Extract the (x, y) coordinate from the center of the cell holding the provided text.  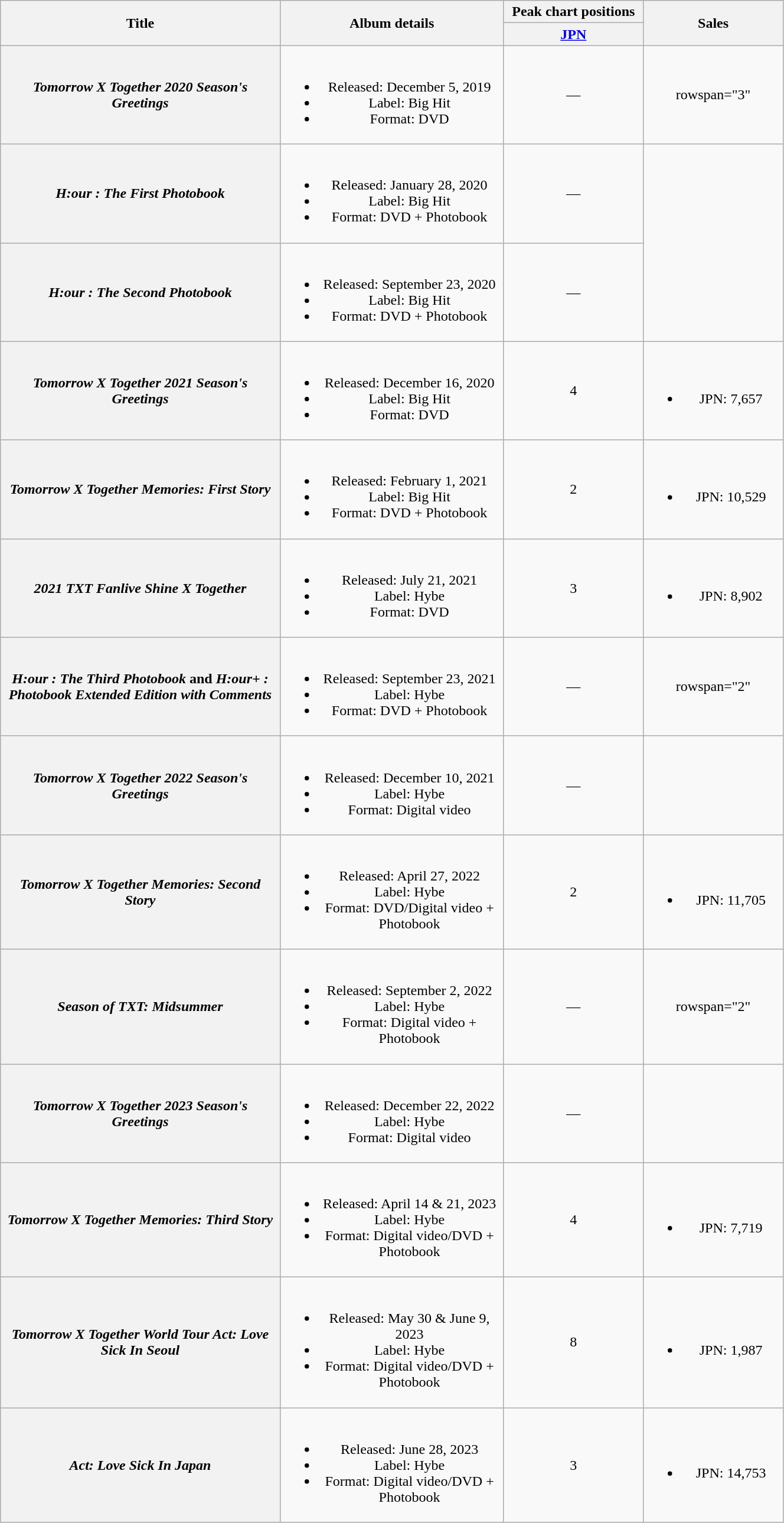
Peak chart positions (574, 12)
Released: December 5, 2019Label: Big HitFormat: DVD (392, 94)
Tomorrow X Together Memories: Third Story (141, 1220)
rowspan="3" (713, 94)
Released: September 23, 2021Label: HybeFormat: DVD + Photobook (392, 686)
Released: April 27, 2022Label: HybeFormat: DVD/Digital video + Photobook (392, 892)
Released: September 2, 2022Label: HybeFormat: Digital video + Photobook (392, 1006)
Title (141, 23)
Released: April 14 & 21, 2023Label: HybeFormat: Digital video/DVD + Photobook (392, 1220)
JPN: 11,705 (713, 892)
Album details (392, 23)
Tomorrow X Together 2020 Season's Greetings (141, 94)
Released: December 22, 2022Label: HybeFormat: Digital video (392, 1114)
JPN: 10,529 (713, 489)
Tomorrow X Together 2023 Season's Greetings (141, 1114)
Released: December 10, 2021Label: HybeFormat: Digital video (392, 785)
JPN: 7,719 (713, 1220)
JPN: 1,987 (713, 1343)
Tomorrow X Together Memories: Second Story (141, 892)
Released: June 28, 2023Label: HybeFormat: Digital video/DVD + Photobook (392, 1465)
8 (574, 1343)
Tomorrow X Together 2022 Season's Greetings (141, 785)
Act: Love Sick In Japan (141, 1465)
Tomorrow X Together World Tour Act: Love Sick In Seoul (141, 1343)
Season of TXT: Midsummer (141, 1006)
H:our : The Third Photobook and H:our+ : Photobook Extended Edition with Comments (141, 686)
H:our : The First Photobook (141, 194)
JPN: 7,657 (713, 391)
Released: February 1, 2021Label: Big HitFormat: DVD + Photobook (392, 489)
Released: December 16, 2020Label: Big HitFormat: DVD (392, 391)
Sales (713, 23)
Released: September 23, 2020Label: Big HitFormat: DVD + Photobook (392, 292)
Tomorrow X Together 2021 Season's Greetings (141, 391)
H:our : The Second Photobook (141, 292)
Released: January 28, 2020Label: Big HitFormat: DVD + Photobook (392, 194)
JPN (574, 34)
2021 TXT Fanlive Shine X Together (141, 588)
Tomorrow X Together Memories: First Story (141, 489)
Released: May 30 & June 9, 2023Label: HybeFormat: Digital video/DVD + Photobook (392, 1343)
JPN: 14,753 (713, 1465)
JPN: 8,902 (713, 588)
Released: July 21, 2021Label: HybeFormat: DVD (392, 588)
